Detect which cell encompasses the target text, then output its [X, Y] center coordinate. 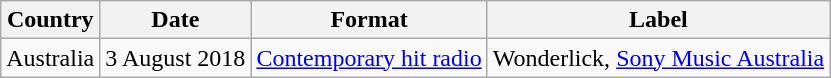
Wonderlick, Sony Music Australia [658, 58]
3 August 2018 [176, 58]
Format [369, 20]
Australia [50, 58]
Country [50, 20]
Contemporary hit radio [369, 58]
Date [176, 20]
Label [658, 20]
